Return (x, y) of the center of cell containing provided text 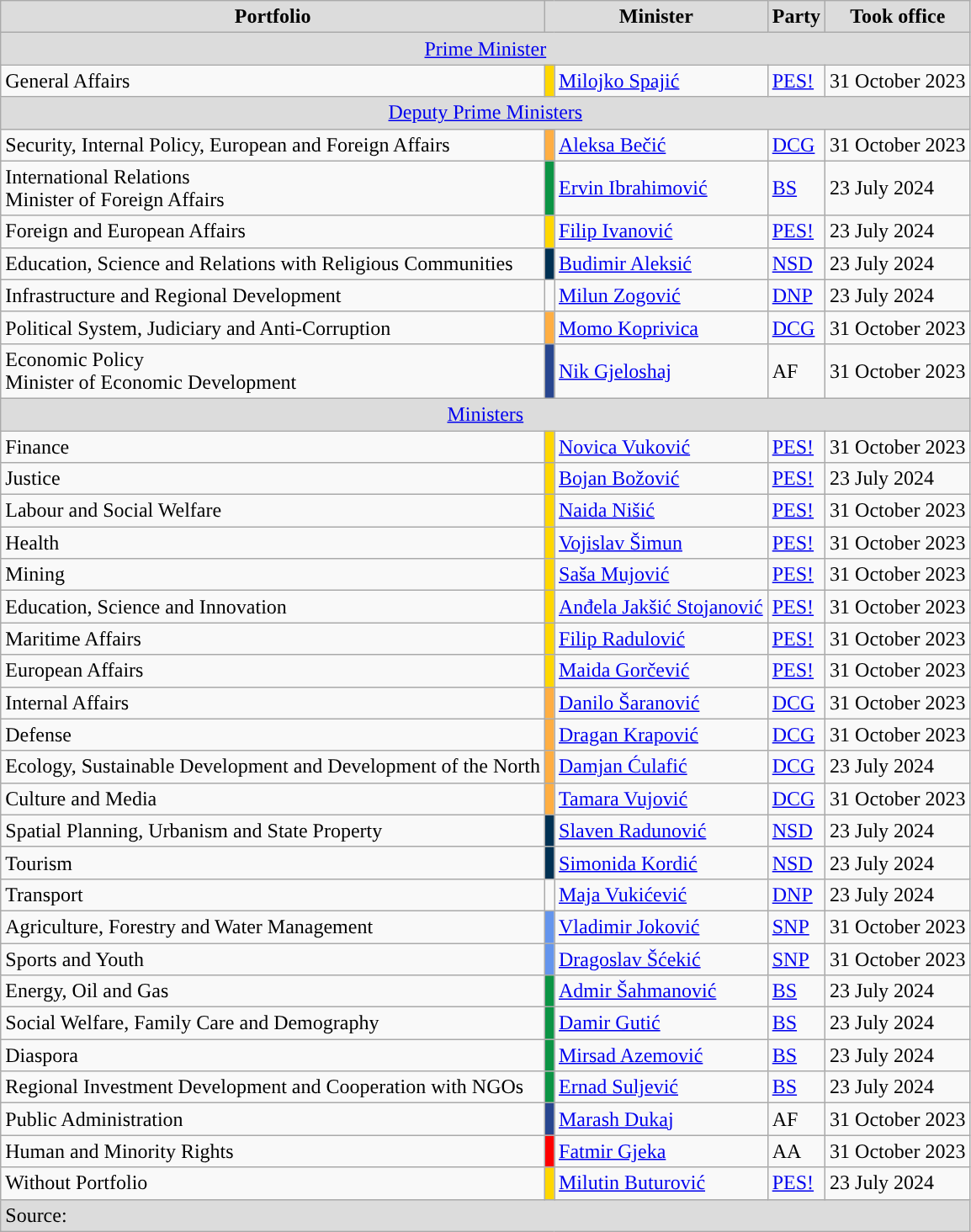
Vladimir Joković (661, 927)
Simonida Kordić (661, 863)
Milun Zogović (661, 295)
Public Administration (273, 1119)
Human and Minority Rights (273, 1151)
Justice (273, 479)
Ministers (485, 414)
AA (796, 1151)
Foreign and European Affairs (273, 231)
Marash Dukaj (661, 1119)
General Affairs (273, 81)
Ecology, Sustainable Development and Development of the North (273, 767)
Filip Radulović (661, 639)
Mirsad Azemović (661, 1055)
Transport (273, 895)
Political System, Judiciary and Anti-Corruption (273, 327)
Labour and Social Welfare (273, 511)
Regional Investment Development and Cooperation with NGOs (273, 1087)
Social Welfare, Family Care and Demography (273, 1023)
Slaven Radunović (661, 831)
European Affairs (273, 671)
Economic Policy Minister of Economic Development (273, 370)
Defense (273, 735)
Minister (656, 17)
Health (273, 543)
Party (796, 17)
Anđela Jakšić Stojanović (661, 607)
Tourism (273, 863)
Milojko Spajić (661, 81)
Education, Science and Relations with Religious Communities (273, 263)
Agriculture, Forestry and Water Management (273, 927)
Dragoslav Šćekić (661, 959)
International Relations Minister of Foreign Affairs (273, 189)
Maritime Affairs (273, 639)
Momo Koprivica (661, 327)
Energy, Oil and Gas (273, 991)
Dragan Krapović (661, 735)
Aleksa Bečić (661, 145)
Security, Internal Policy, European and Foreign Affairs (273, 145)
Damir Gutić (661, 1023)
Spatial Planning, Urbanism and State Property (273, 831)
Danilo Šaranović (661, 703)
Novica Vuković (661, 447)
Ernad Suljević (661, 1087)
Maja Vukićević (661, 895)
Without Portfolio (273, 1183)
Took office (898, 17)
Infrastructure and Regional Development (273, 295)
Bojan Božović (661, 479)
Culture and Media (273, 799)
Vojislav Šimun (661, 543)
Ervin Ibrahimović (661, 189)
Mining (273, 575)
Milutin Buturović (661, 1183)
Tamara Vujović (661, 799)
Portfolio (273, 17)
Filip Ivanović (661, 231)
Nik Gjeloshaj (661, 370)
Maida Gorčević (661, 671)
Naida Nišić (661, 511)
Deputy Prime Ministers (485, 113)
Source: (485, 1215)
Finance (273, 447)
Sports and Youth (273, 959)
Damjan Ćulafić (661, 767)
Education, Science and Innovation (273, 607)
Budimir Aleksić (661, 263)
Diaspora (273, 1055)
Internal Affairs (273, 703)
Fatmir Gjeka (661, 1151)
Prime Minister (485, 49)
Admir Šahmanović (661, 991)
Saša Mujović (661, 575)
